Locate the cell with the specified text and output its [x, y] center coordinate. 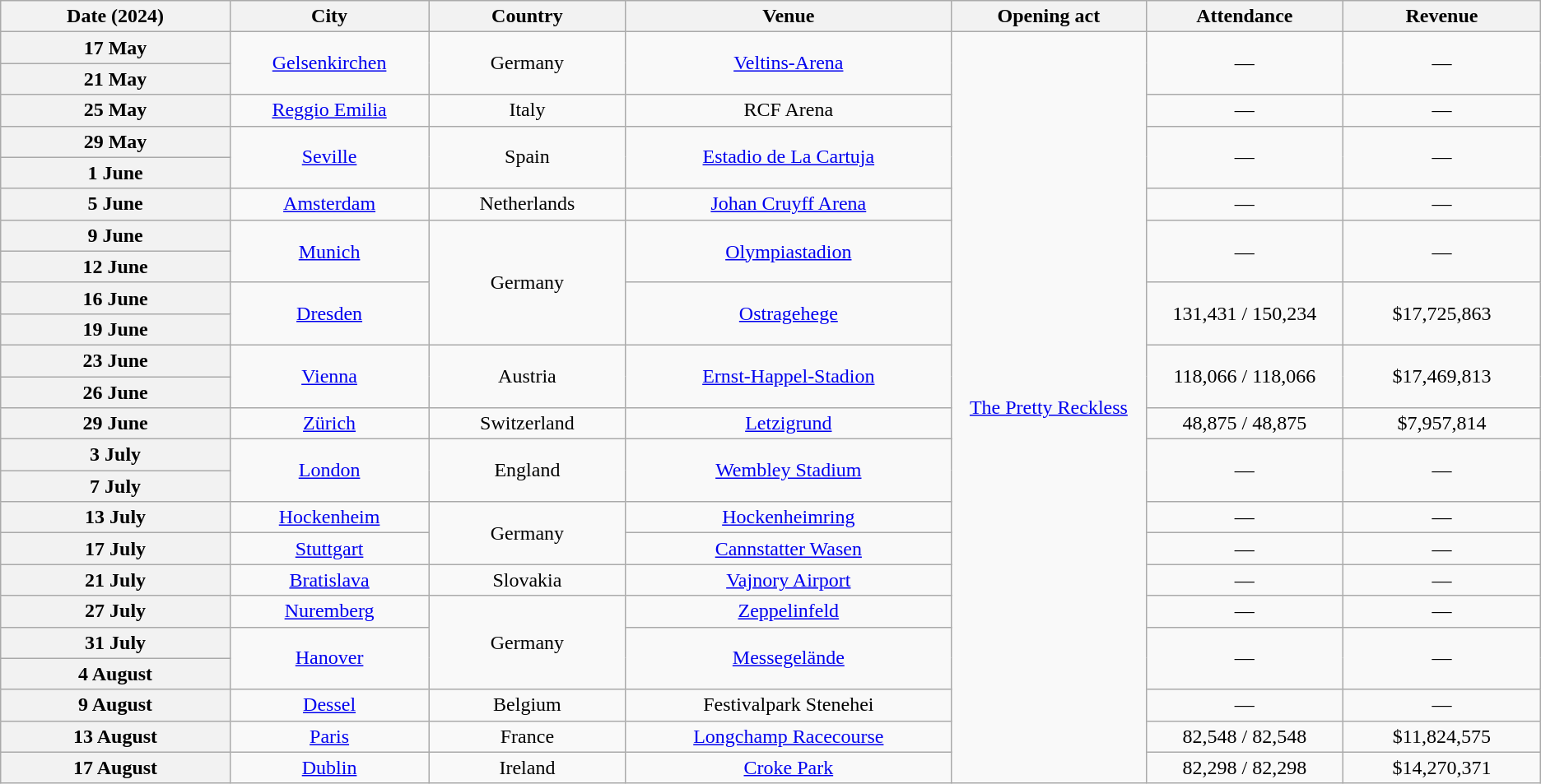
Longchamp Racecourse [789, 736]
13 July [115, 517]
Festivalpark Stenehei [789, 705]
Amsterdam [329, 204]
Venue [789, 16]
Letzigrund [789, 424]
12 June [115, 267]
5 June [115, 204]
Hanover [329, 658]
Bratislava [329, 580]
$17,725,863 [1442, 313]
Paris [329, 736]
Italy [527, 110]
Johan Cruyff Arena [789, 204]
3 July [115, 455]
Seville [329, 157]
21 May [115, 79]
19 June [115, 329]
7 July [115, 486]
Dresden [329, 313]
City [329, 16]
RCF Arena [789, 110]
Wembley Stadium [789, 471]
Zürich [329, 424]
Netherlands [527, 204]
$17,469,813 [1442, 376]
Hockenheimring [789, 517]
Stuttgart [329, 549]
Ireland [527, 768]
16 June [115, 298]
17 August [115, 768]
13 August [115, 736]
29 June [115, 424]
Cannstatter Wasen [789, 549]
Nuremberg [329, 611]
17 July [115, 549]
Opening act [1049, 16]
Vajnory Airport [789, 580]
$7,957,814 [1442, 424]
Attendance [1245, 16]
Messegelände [789, 658]
Belgium [527, 705]
France [527, 736]
Spain [527, 157]
Zeppelinfeld [789, 611]
The Pretty Reckless [1049, 408]
Revenue [1442, 16]
4 August [115, 674]
Dublin [329, 768]
27 July [115, 611]
Slovakia [527, 580]
48,875 / 48,875 [1245, 424]
26 June [115, 392]
England [527, 471]
$14,270,371 [1442, 768]
Gelsenkirchen [329, 63]
Dessel [329, 705]
Hockenheim [329, 517]
London [329, 471]
131,431 / 150,234 [1245, 313]
$11,824,575 [1442, 736]
Date (2024) [115, 16]
Munich [329, 251]
Austria [527, 376]
31 July [115, 643]
Reggio Emilia [329, 110]
29 May [115, 141]
17 May [115, 48]
Country [527, 16]
118,066 / 118,066 [1245, 376]
Vienna [329, 376]
25 May [115, 110]
Olympiastadion [789, 251]
Ernst-Happel-Stadion [789, 376]
82,298 / 82,298 [1245, 768]
1 June [115, 173]
21 July [115, 580]
Croke Park [789, 768]
9 June [115, 235]
82,548 / 82,548 [1245, 736]
Estadio de La Cartuja [789, 157]
9 August [115, 705]
Ostragehege [789, 313]
Veltins-Arena [789, 63]
Switzerland [527, 424]
23 June [115, 360]
